Output the [x, y] coordinate of the center of the cell containing the given text.  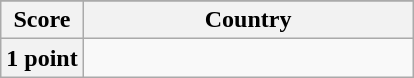
Country [248, 20]
1 point [42, 58]
Score [42, 20]
